Capture the cell that displays the provided text and extract its [x, y] central coordinate. 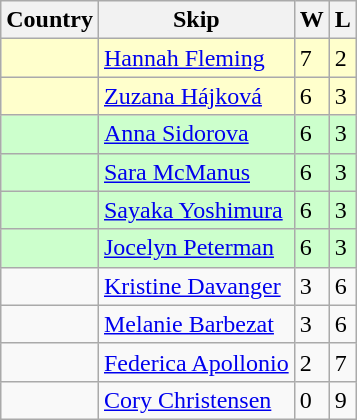
Country [50, 20]
Sara McManus [196, 172]
0 [312, 400]
Federica Apollonio [196, 362]
Sayaka Yoshimura [196, 210]
Zuzana Hájková [196, 96]
Anna Sidorova [196, 134]
Kristine Davanger [196, 286]
Jocelyn Peterman [196, 248]
Melanie Barbezat [196, 324]
Cory Christensen [196, 400]
Skip [196, 20]
L [342, 20]
W [312, 20]
Hannah Fleming [196, 58]
9 [342, 400]
